Find where the given text appears and provide that cell's center as [X, Y] coordinate. 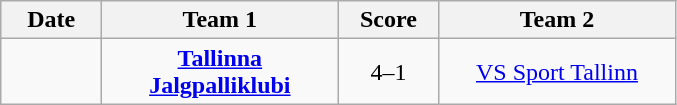
Date [52, 20]
VS Sport Tallinn [557, 72]
Team 1 [220, 20]
Team 2 [557, 20]
4–1 [388, 72]
Score [388, 20]
Tallinna Jalgpalliklubi [220, 72]
